Find where the given text appears and provide that cell's center as (X, Y) coordinate. 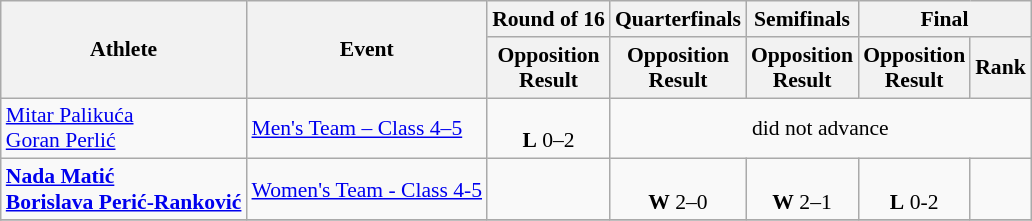
Semifinals (802, 19)
Women's Team - Class 4-5 (366, 190)
L 0-2 (914, 190)
Nada MatićBorislava Perić-Ranković (124, 190)
Quarterfinals (678, 19)
Athlete (124, 50)
did not advance (820, 128)
Round of 16 (548, 19)
W 2–1 (802, 190)
Mitar PalikućaGoran Perlić (124, 128)
Event (366, 50)
Rank (1000, 68)
L 0–2 (548, 128)
Final (944, 19)
W 2–0 (678, 190)
Men's Team – Class 4–5 (366, 128)
